Return [x, y] of the center of cell containing provided text 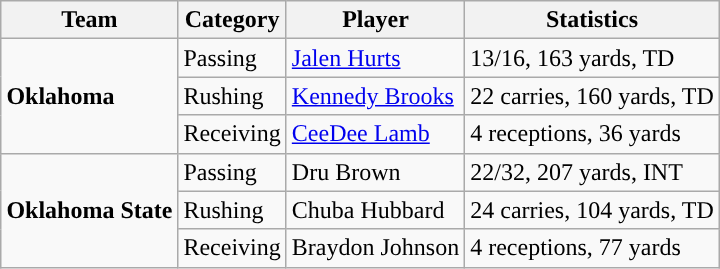
Dru Brown [375, 172]
Statistics [592, 20]
Jalen Hurts [375, 58]
CeeDee Lamb [375, 134]
Player [375, 20]
13/16, 163 yards, TD [592, 58]
22 carries, 160 yards, TD [592, 96]
Category [232, 20]
Kennedy Brooks [375, 96]
Team [90, 20]
Oklahoma [90, 96]
4 receptions, 77 yards [592, 248]
Oklahoma State [90, 210]
22/32, 207 yards, INT [592, 172]
Chuba Hubbard [375, 210]
Braydon Johnson [375, 248]
4 receptions, 36 yards [592, 134]
24 carries, 104 yards, TD [592, 210]
